Provide the [x, y] coordinate of the cell's center where the given text is located.  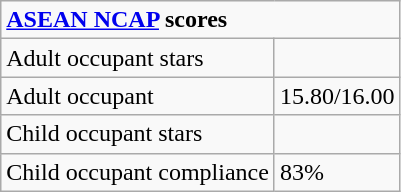
ASEAN NCAP scores [200, 20]
Child occupant compliance [138, 172]
Adult occupant [138, 96]
83% [337, 172]
15.80/16.00 [337, 96]
Adult occupant stars [138, 58]
Child occupant stars [138, 134]
